Detect which cell encompasses the target text, then output its [x, y] center coordinate. 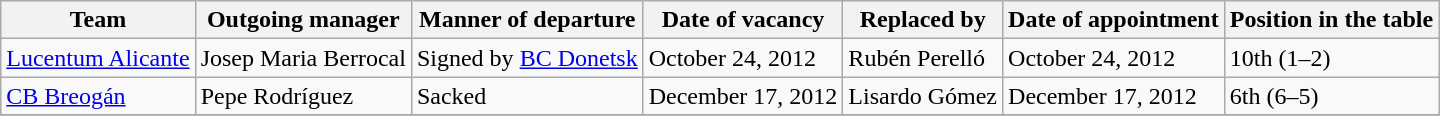
6th (6–5) [1331, 96]
Josep Maria Berrocal [303, 58]
Lisardo Gómez [923, 96]
Signed by BC Donetsk [527, 58]
Date of appointment [1114, 20]
Date of vacancy [743, 20]
CB Breogán [98, 96]
10th (1–2) [1331, 58]
Rubén Perelló [923, 58]
Lucentum Alicante [98, 58]
Pepe Rodríguez [303, 96]
Outgoing manager [303, 20]
Replaced by [923, 20]
Team [98, 20]
Sacked [527, 96]
Manner of departure [527, 20]
Position in the table [1331, 20]
